Pinpoint the cell where the given text exists, returning its [X, Y] midpoint coordinate. 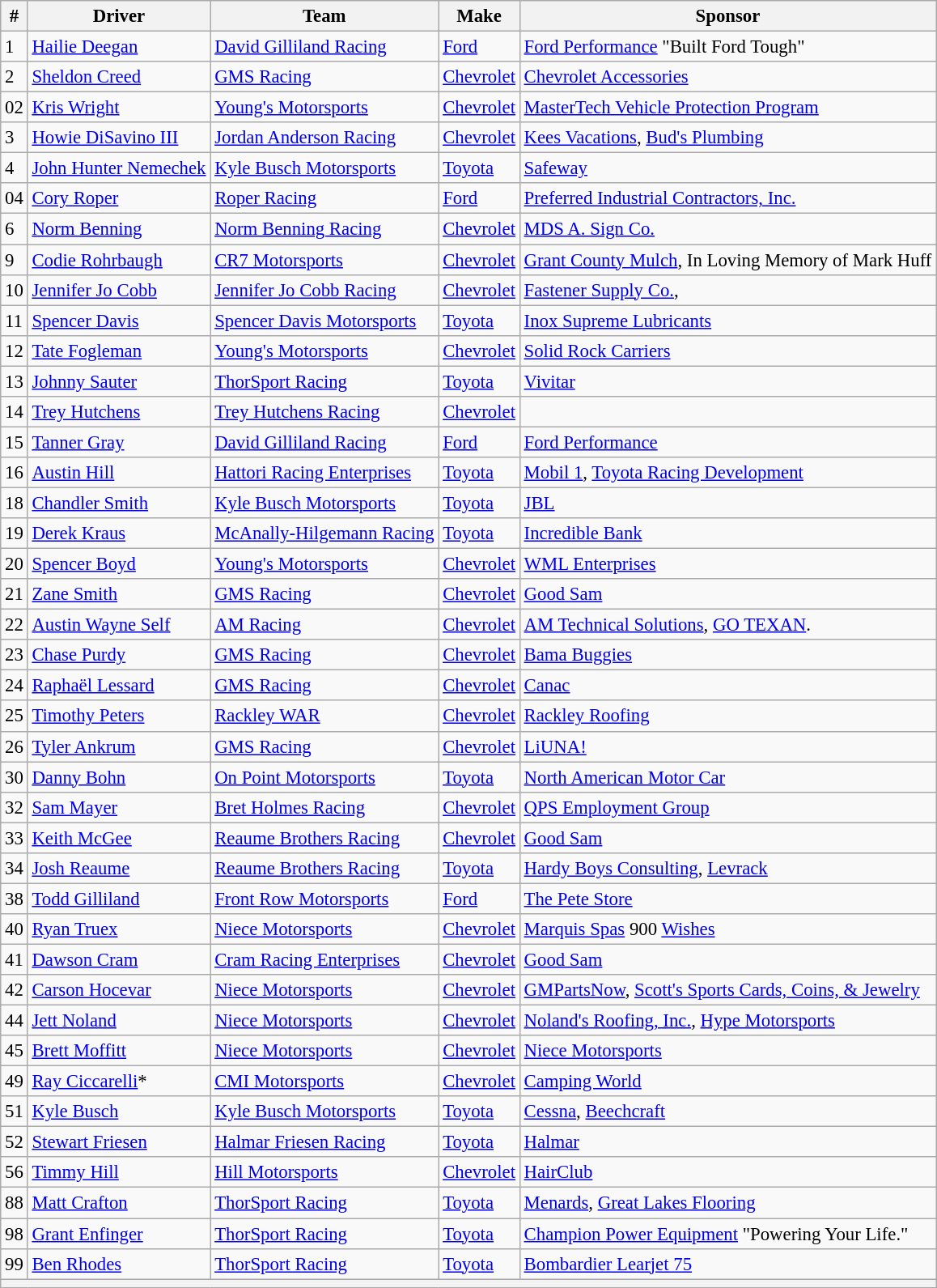
Sam Mayer [119, 807]
19 [15, 533]
Fastener Supply Co., [727, 290]
26 [15, 746]
88 [15, 1203]
11 [15, 321]
Mobil 1, Toyota Racing Development [727, 473]
Tanner Gray [119, 442]
40 [15, 929]
Chandler Smith [119, 503]
Ben Rhodes [119, 1264]
Grant County Mulch, In Loving Memory of Mark Huff [727, 260]
Spencer Davis Motorsports [324, 321]
Grant Enfinger [119, 1234]
AM Racing [324, 625]
Kyle Busch [119, 1112]
Chevrolet Accessories [727, 77]
Halmar [727, 1142]
Hattori Racing Enterprises [324, 473]
The Pete Store [727, 899]
12 [15, 351]
Ryan Truex [119, 929]
Matt Crafton [119, 1203]
Josh Reaume [119, 869]
51 [15, 1112]
98 [15, 1234]
On Point Motorsports [324, 777]
Rackley WAR [324, 716]
04 [15, 198]
10 [15, 290]
North American Motor Car [727, 777]
McAnally-Hilgemann Racing [324, 533]
Ford Performance [727, 442]
14 [15, 412]
Camping World [727, 1082]
2 [15, 77]
Keith McGee [119, 838]
Trey Hutchens [119, 412]
Sponsor [727, 16]
20 [15, 564]
15 [15, 442]
WML Enterprises [727, 564]
25 [15, 716]
30 [15, 777]
Cessna, Beechcraft [727, 1112]
Kris Wright [119, 108]
3 [15, 138]
13 [15, 381]
Sheldon Creed [119, 77]
Champion Power Equipment "Powering Your Life." [727, 1234]
HairClub [727, 1173]
1 [15, 47]
21 [15, 594]
Vivitar [727, 381]
CR7 Motorsports [324, 260]
Kees Vacations, Bud's Plumbing [727, 138]
41 [15, 959]
Cram Racing Enterprises [324, 959]
Jett Noland [119, 1021]
Hardy Boys Consulting, Levrack [727, 869]
9 [15, 260]
Brett Moffitt [119, 1051]
Chase Purdy [119, 655]
CMI Motorsports [324, 1082]
32 [15, 807]
Johnny Sauter [119, 381]
34 [15, 869]
Rackley Roofing [727, 716]
Team [324, 16]
Menards, Great Lakes Flooring [727, 1203]
Halmar Friesen Racing [324, 1142]
Tyler Ankrum [119, 746]
52 [15, 1142]
John Hunter Nemechek [119, 168]
MDS A. Sign Co. [727, 229]
# [15, 16]
99 [15, 1264]
22 [15, 625]
LiUNA! [727, 746]
GMPartsNow, Scott's Sports Cards, Coins, & Jewelry [727, 990]
42 [15, 990]
Hill Motorsports [324, 1173]
33 [15, 838]
Spencer Davis [119, 321]
4 [15, 168]
Stewart Friesen [119, 1142]
Incredible Bank [727, 533]
Austin Wayne Self [119, 625]
Tate Fogleman [119, 351]
Timmy Hill [119, 1173]
6 [15, 229]
Carson Hocevar [119, 990]
Danny Bohn [119, 777]
JBL [727, 503]
Trey Hutchens Racing [324, 412]
49 [15, 1082]
Marquis Spas 900 Wishes [727, 929]
44 [15, 1021]
AM Technical Solutions, GO TEXAN. [727, 625]
Ray Ciccarelli* [119, 1082]
Howie DiSavino III [119, 138]
Make [479, 16]
Spencer Boyd [119, 564]
Bret Holmes Racing [324, 807]
02 [15, 108]
18 [15, 503]
Norm Benning Racing [324, 229]
23 [15, 655]
Austin Hill [119, 473]
Bombardier Learjet 75 [727, 1264]
Solid Rock Carriers [727, 351]
Cory Roper [119, 198]
Bama Buggies [727, 655]
Raphaël Lessard [119, 686]
56 [15, 1173]
Canac [727, 686]
45 [15, 1051]
Roper Racing [324, 198]
Jennifer Jo Cobb [119, 290]
38 [15, 899]
Norm Benning [119, 229]
Derek Kraus [119, 533]
Preferred Industrial Contractors, Inc. [727, 198]
Driver [119, 16]
24 [15, 686]
Noland's Roofing, Inc., Hype Motorsports [727, 1021]
Ford Performance "Built Ford Tough" [727, 47]
Dawson Cram [119, 959]
Safeway [727, 168]
MasterTech Vehicle Protection Program [727, 108]
16 [15, 473]
Inox Supreme Lubricants [727, 321]
Hailie Deegan [119, 47]
QPS Employment Group [727, 807]
Zane Smith [119, 594]
Todd Gilliland [119, 899]
Jordan Anderson Racing [324, 138]
Front Row Motorsports [324, 899]
Timothy Peters [119, 716]
Codie Rohrbaugh [119, 260]
Jennifer Jo Cobb Racing [324, 290]
